Determine the (x, y) coordinate at the center of the cell enclosing the given text.  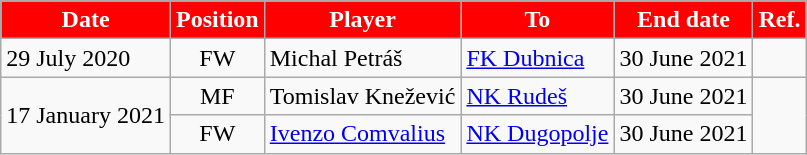
Ivenzo Comvalius (362, 134)
NK Rudeš (538, 96)
To (538, 20)
Michal Petráš (362, 58)
Player (362, 20)
17 January 2021 (86, 115)
Date (86, 20)
Tomislav Knežević (362, 96)
Ref. (780, 20)
FK Dubnica (538, 58)
Position (217, 20)
NK Dugopolje (538, 134)
End date (684, 20)
MF (217, 96)
29 July 2020 (86, 58)
